Detect which cell encompasses the target text, then output its [x, y] center coordinate. 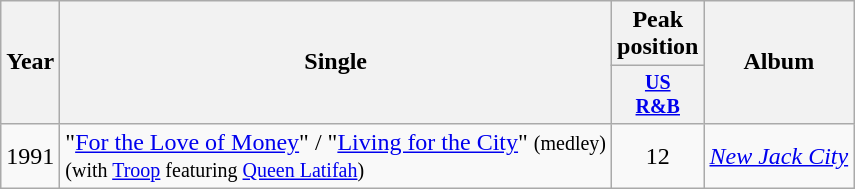
12 [658, 156]
Year [30, 62]
Single [336, 62]
Peak position [658, 34]
USR&B [658, 94]
1991 [30, 156]
New Jack City [779, 156]
Album [779, 62]
"For the Love of Money" / "Living for the City" (medley) (with Troop featuring Queen Latifah) [336, 156]
